Determine the [X, Y] coordinate at the center of the cell enclosing the given text.  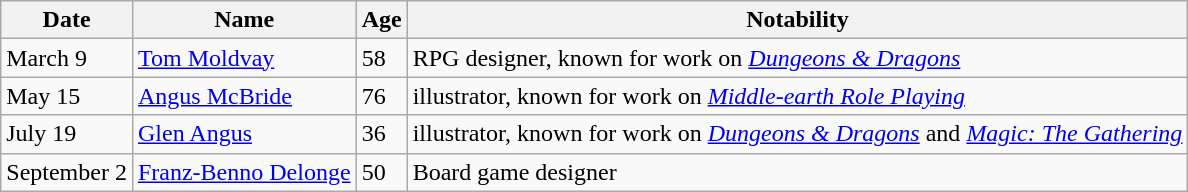
Franz-Benno Delonge [244, 172]
RPG designer, known for work on Dungeons & Dragons [798, 58]
March 9 [67, 58]
Glen Angus [244, 134]
September 2 [67, 172]
Board game designer [798, 172]
50 [382, 172]
July 19 [67, 134]
Date [67, 20]
Notability [798, 20]
Angus McBride [244, 96]
illustrator, known for work on Dungeons & Dragons and Magic: The Gathering [798, 134]
58 [382, 58]
Name [244, 20]
May 15 [67, 96]
Tom Moldvay [244, 58]
illustrator, known for work on Middle-earth Role Playing [798, 96]
Age [382, 20]
76 [382, 96]
36 [382, 134]
